Pinpoint the cell where the given text exists, returning its [x, y] midpoint coordinate. 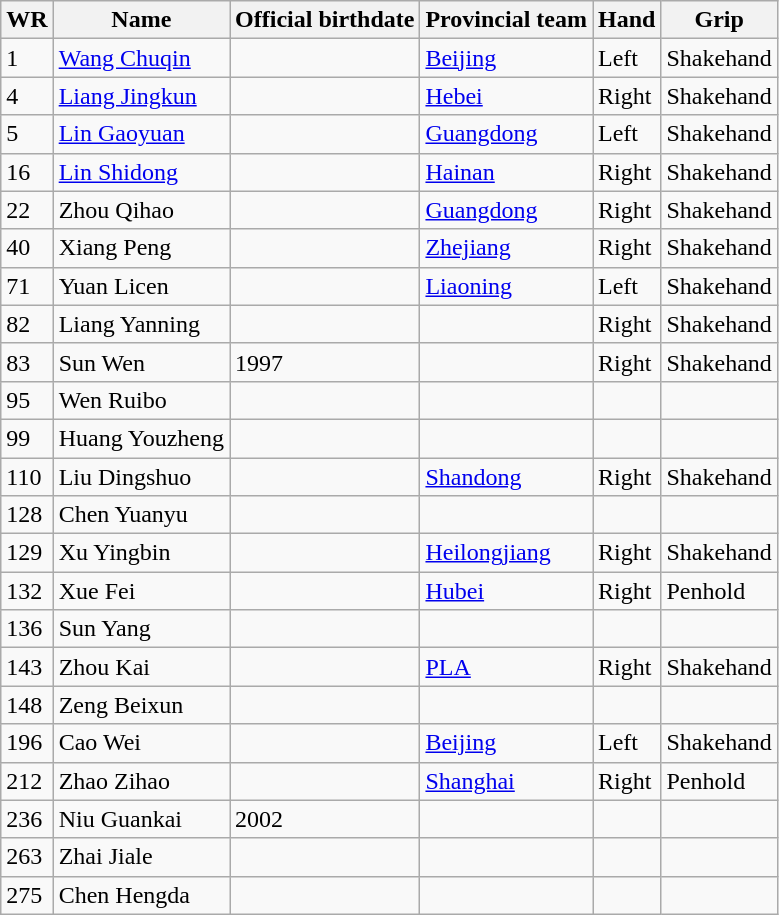
Xiang Peng [141, 248]
263 [27, 857]
Zhao Zihao [141, 781]
129 [27, 553]
Provincial team [506, 20]
Liang Yanning [141, 324]
Zeng Beixun [141, 705]
83 [27, 362]
40 [27, 248]
71 [27, 286]
Heilongjiang [506, 553]
16 [27, 172]
Chen Yuanyu [141, 515]
Xue Fei [141, 591]
132 [27, 591]
Niu Guankai [141, 819]
5 [27, 134]
Zhai Jiale [141, 857]
99 [27, 438]
Wang Chuqin [141, 58]
128 [27, 515]
PLA [506, 667]
1997 [325, 362]
Zhou Kai [141, 667]
WR [27, 20]
236 [27, 819]
Yuan Licen [141, 286]
Hubei [506, 591]
Xu Yingbin [141, 553]
Hebei [506, 96]
275 [27, 895]
143 [27, 667]
Lin Gaoyuan [141, 134]
22 [27, 210]
Official birthdate [325, 20]
Liang Jingkun [141, 96]
82 [27, 324]
Grip [719, 20]
Liaoning [506, 286]
Liu Dingshuo [141, 477]
Hand [627, 20]
Chen Hengda [141, 895]
Zhou Qihao [141, 210]
148 [27, 705]
Name [141, 20]
Cao Wei [141, 743]
2002 [325, 819]
Lin Shidong [141, 172]
Zhejiang [506, 248]
Shanghai [506, 781]
1 [27, 58]
4 [27, 96]
Wen Ruibo [141, 400]
95 [27, 400]
Sun Wen [141, 362]
136 [27, 629]
Hainan [506, 172]
212 [27, 781]
Huang Youzheng [141, 438]
Shandong [506, 477]
196 [27, 743]
110 [27, 477]
Sun Yang [141, 629]
